Detect which cell encompasses the target text, then output its (x, y) center coordinate. 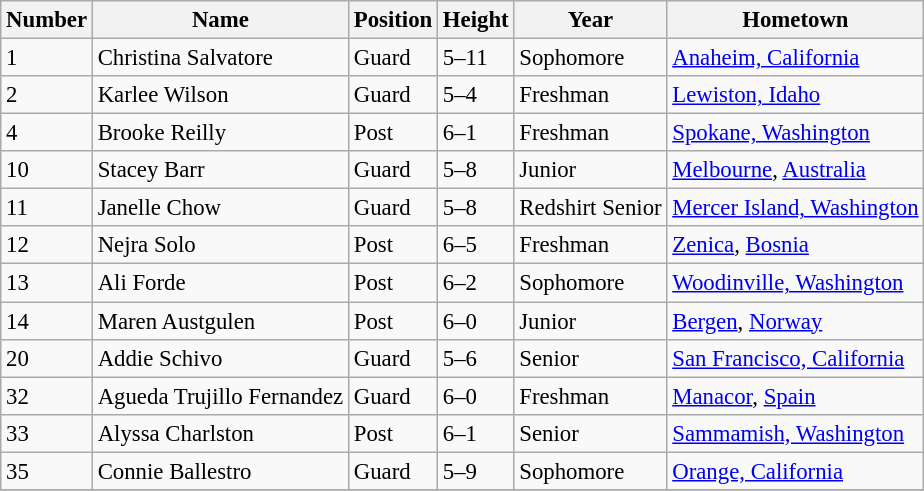
Redshirt Senior (590, 208)
Number (47, 20)
Name (220, 20)
Brooke Reilly (220, 133)
Height (476, 20)
Orange, California (796, 471)
Lewiston, Idaho (796, 95)
Position (392, 20)
Stacey Barr (220, 170)
Connie Ballestro (220, 471)
Ali Forde (220, 283)
14 (47, 321)
Woodinville, Washington (796, 283)
35 (47, 471)
32 (47, 396)
13 (47, 283)
Sammamish, Washington (796, 433)
5–11 (476, 58)
6–5 (476, 245)
12 (47, 245)
4 (47, 133)
Alyssa Charlston (220, 433)
Mercer Island, Washington (796, 208)
33 (47, 433)
Manacor, Spain (796, 396)
Year (590, 20)
Addie Schivo (220, 358)
Hometown (796, 20)
6–2 (476, 283)
Anaheim, California (796, 58)
Agueda Trujillo Fernandez (220, 396)
5–9 (476, 471)
Maren Austgulen (220, 321)
Christina Salvatore (220, 58)
11 (47, 208)
Karlee Wilson (220, 95)
10 (47, 170)
2 (47, 95)
Nejra Solo (220, 245)
Spokane, Washington (796, 133)
Melbourne, Australia (796, 170)
5–6 (476, 358)
5–4 (476, 95)
1 (47, 58)
Zenica, Bosnia (796, 245)
20 (47, 358)
Bergen, Norway (796, 321)
Janelle Chow (220, 208)
San Francisco, California (796, 358)
